Extract the (X, Y) coordinate from the center of the cell holding the provided text.  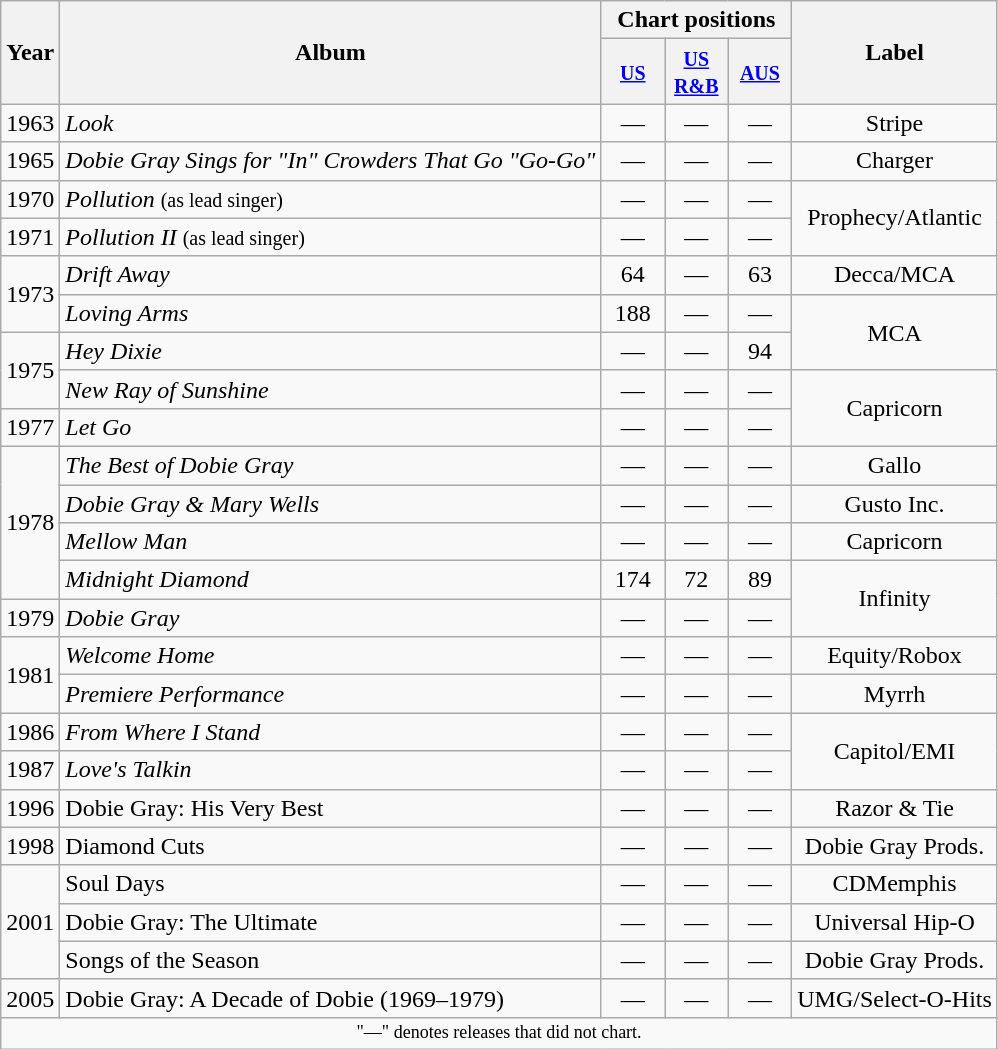
1977 (30, 427)
2005 (30, 998)
1965 (30, 161)
63 (760, 275)
Stripe (895, 123)
72 (697, 580)
Love's Talkin (330, 770)
Razor & Tie (895, 808)
1979 (30, 618)
1987 (30, 770)
1981 (30, 675)
Label (895, 52)
New Ray of Sunshine (330, 389)
174 (633, 580)
Soul Days (330, 884)
From Where I Stand (330, 732)
2001 (30, 922)
94 (760, 351)
Loving Arms (330, 313)
Album (330, 52)
Prophecy/Atlantic (895, 218)
Pollution II (as lead singer) (330, 237)
89 (760, 580)
Dobie Gray Sings for "In" Crowders That Go "Go-Go" (330, 161)
Dobie Gray (330, 618)
1978 (30, 522)
US R&B (697, 72)
1998 (30, 846)
Midnight Diamond (330, 580)
UMG/Select-O-Hits (895, 998)
1971 (30, 237)
Dobie Gray: The Ultimate (330, 922)
Mellow Man (330, 542)
1973 (30, 294)
Hey Dixie (330, 351)
MCA (895, 332)
1975 (30, 370)
Songs of the Season (330, 960)
Diamond Cuts (330, 846)
"—" denotes releases that did not chart. (500, 1032)
64 (633, 275)
Capitol/EMI (895, 751)
Equity/Robox (895, 656)
Charger (895, 161)
Decca/MCA (895, 275)
Drift Away (330, 275)
Dobie Gray: A Decade of Dobie (1969–1979) (330, 998)
Infinity (895, 599)
AUS (760, 72)
1996 (30, 808)
Year (30, 52)
Gusto Inc. (895, 503)
Welcome Home (330, 656)
188 (633, 313)
Gallo (895, 465)
1963 (30, 123)
Dobie Gray & Mary Wells (330, 503)
Chart positions (696, 20)
CDMemphis (895, 884)
US (633, 72)
Look (330, 123)
The Best of Dobie Gray (330, 465)
1986 (30, 732)
Let Go (330, 427)
Premiere Performance (330, 694)
Pollution (as lead singer) (330, 199)
Myrrh (895, 694)
1970 (30, 199)
Dobie Gray: His Very Best (330, 808)
Universal Hip-O (895, 922)
